Scan for the cell matching the given text and deliver its (X, Y) coordinate at center. 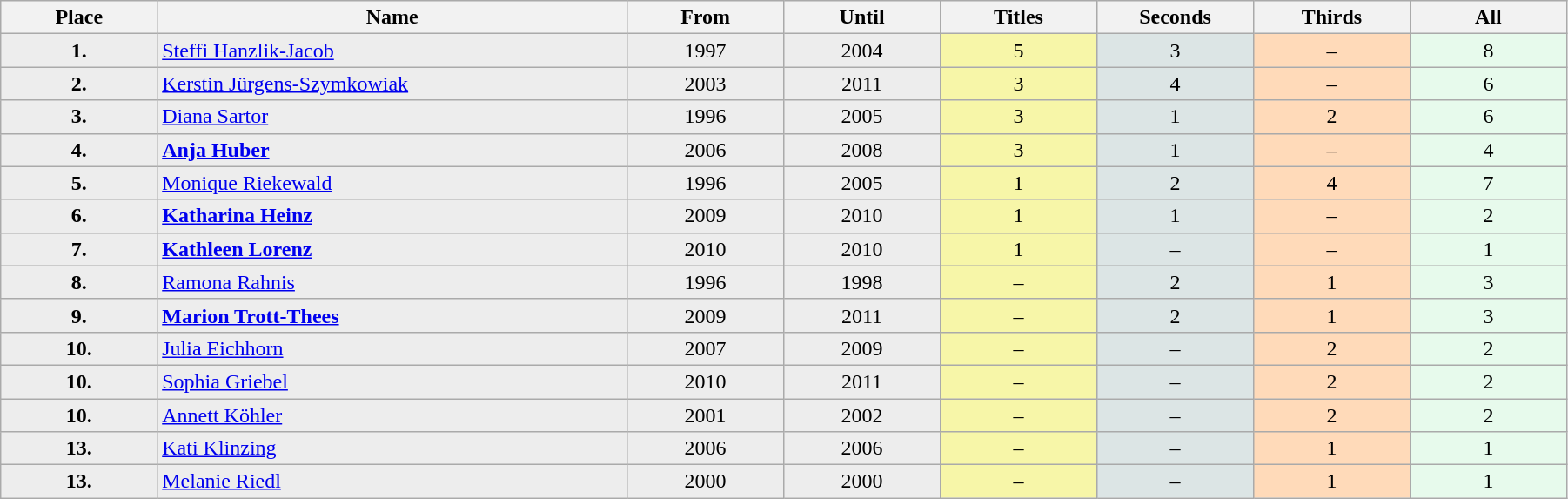
1997 (706, 51)
8 (1488, 51)
Sophia Griebel (392, 381)
Seconds (1175, 17)
Kerstin Jürgens-Szymkowiak (392, 84)
5 (1019, 51)
1. (79, 51)
Kati Klinzing (392, 448)
7 (1488, 183)
Kathleen Lorenz (392, 249)
2004 (862, 51)
Ramona Rahnis (392, 282)
2003 (706, 84)
9. (79, 315)
8. (79, 282)
From (706, 17)
2002 (862, 415)
Julia Eichhorn (392, 348)
Melanie Riedl (392, 482)
1998 (862, 282)
6. (79, 216)
All (1488, 17)
Monique Riekewald (392, 183)
Anja Huber (392, 150)
Katharina Heinz (392, 216)
5. (79, 183)
2008 (862, 150)
Steffi Hanzlik-Jacob (392, 51)
Titles (1019, 17)
2. (79, 84)
Diana Sartor (392, 117)
Name (392, 17)
2007 (706, 348)
3. (79, 117)
4. (79, 150)
Annett Köhler (392, 415)
Until (862, 17)
Place (79, 17)
2001 (706, 415)
Thirds (1331, 17)
7. (79, 249)
Marion Trott-Thees (392, 315)
